Capture the cell that displays the provided text and extract its [x, y] central coordinate. 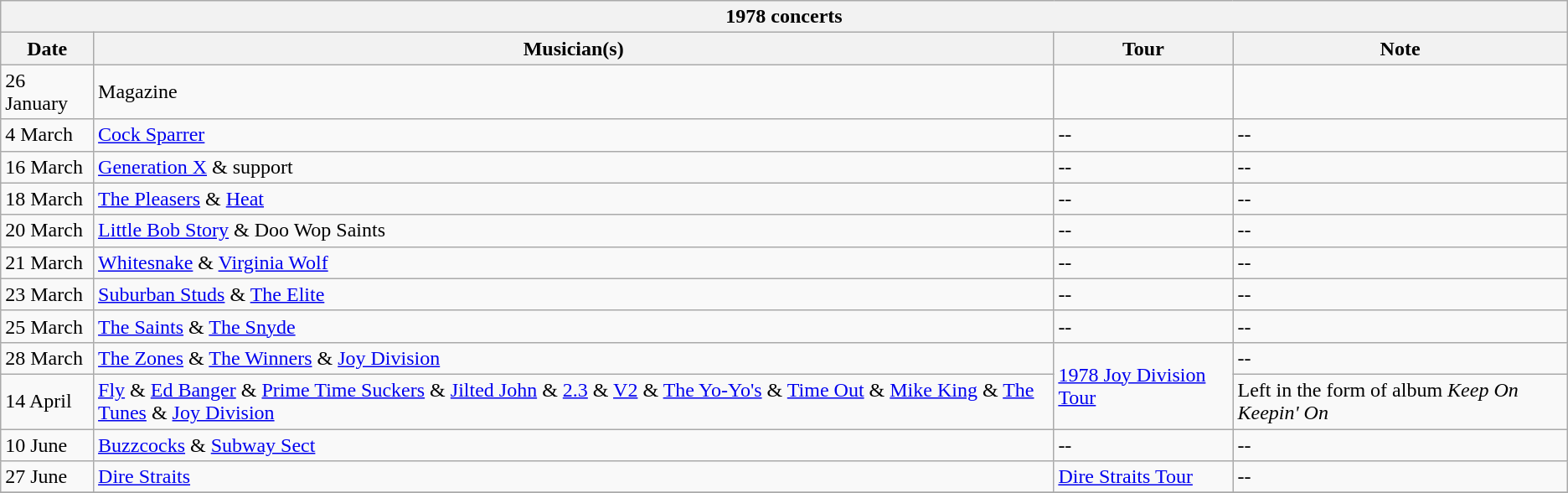
Suburban Studs & The Elite [574, 294]
16 March [47, 167]
Dire Straits [574, 477]
Dire Straits Tour [1143, 477]
26 January [47, 92]
Fly & Ed Banger & Prime Time Suckers & Jilted John & 2.3 & V2 & The Yo-Yo's & Time Out & Mike King & The Tunes & Joy Division [574, 401]
The Zones & The Winners & Joy Division [574, 358]
28 March [47, 358]
25 March [47, 326]
Musician(s) [574, 49]
18 March [47, 199]
27 June [47, 477]
Note [1400, 49]
Generation X & support [574, 167]
4 March [47, 135]
Buzzcocks & Subway Sect [574, 445]
1978 concerts [784, 17]
1978 Joy Division Tour [1143, 386]
Whitesnake & Virginia Wolf [574, 262]
Cock Sparrer [574, 135]
20 March [47, 231]
The Saints & The Snyde [574, 326]
21 March [47, 262]
Left in the form of album Keep On Keepin' On [1400, 401]
Little Bob Story & Doo Wop Saints [574, 231]
23 March [47, 294]
Date [47, 49]
The Pleasers & Heat [574, 199]
Tour [1143, 49]
Magazine [574, 92]
10 June [47, 445]
14 April [47, 401]
